Pinpoint the cell where the given text exists, returning its [x, y] midpoint coordinate. 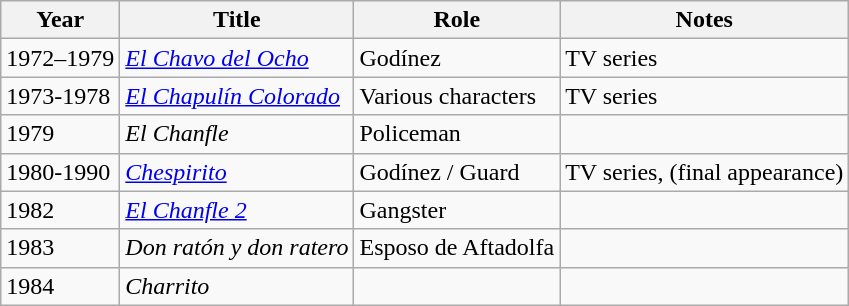
El Chanfle 2 [237, 210]
1984 [60, 286]
TV series, (final appearance) [704, 172]
Gangster [457, 210]
Notes [704, 20]
1982 [60, 210]
1972–1979 [60, 58]
1980-1990 [60, 172]
1973-1978 [60, 96]
Godínez / Guard [457, 172]
Role [457, 20]
Various characters [457, 96]
Title [237, 20]
Esposo de Aftadolfa [457, 248]
Chespirito [237, 172]
El Chavo del Ocho [237, 58]
Don ratón y don ratero [237, 248]
Policeman [457, 134]
1979 [60, 134]
Charrito [237, 286]
El Chapulín Colorado [237, 96]
Godínez [457, 58]
Year [60, 20]
El Chanfle [237, 134]
1983 [60, 248]
